Return (x, y) of the center of cell containing provided text 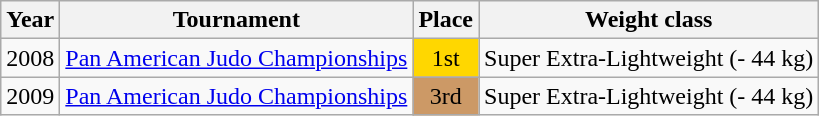
Weight class (649, 20)
3rd (446, 96)
2008 (30, 58)
Year (30, 20)
2009 (30, 96)
Tournament (236, 20)
1st (446, 58)
Place (446, 20)
